Output the [x, y] coordinate of the center of the cell containing the given text.  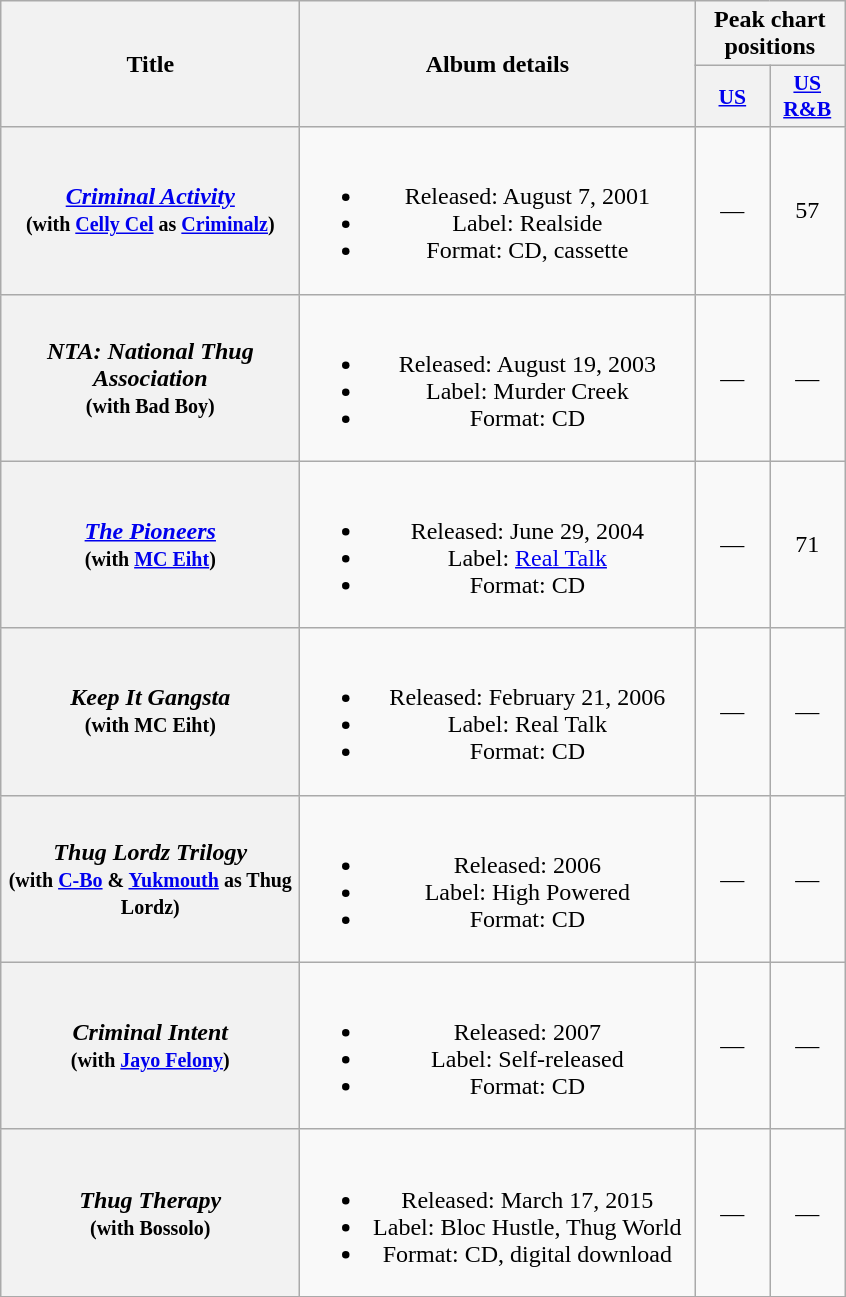
Criminal Activity (with Celly Cel as Criminalz) [150, 210]
Released: June 29, 2004Label: Real TalkFormat: CD [498, 544]
US R&B [808, 96]
Title [150, 64]
Released: March 17, 2015Label: Bloc Hustle, Thug WorldFormat: CD, digital download [498, 1212]
Keep It Gangsta (with MC Eiht) [150, 712]
Criminal Intent (with Jayo Felony) [150, 1046]
Released: August 19, 2003Label: Murder CreekFormat: CD [498, 378]
Released: 2007Label: Self-releasedFormat: CD [498, 1046]
Thug Lordz Trilogy (with C-Bo & Yukmouth as Thug Lordz) [150, 878]
NTA: National Thug Association (with Bad Boy) [150, 378]
71 [808, 544]
US [732, 96]
Released: February 21, 2006Label: Real TalkFormat: CD [498, 712]
57 [808, 210]
Released: 2006Label: High PoweredFormat: CD [498, 878]
The Pioneers (with MC Eiht) [150, 544]
Released: August 7, 2001Label: RealsideFormat: CD, cassette [498, 210]
Thug Therapy (with Bossolo) [150, 1212]
Peak chart positions [770, 34]
Album details [498, 64]
